From the cell containing the given text, extract its center point as (X, Y) coordinate. 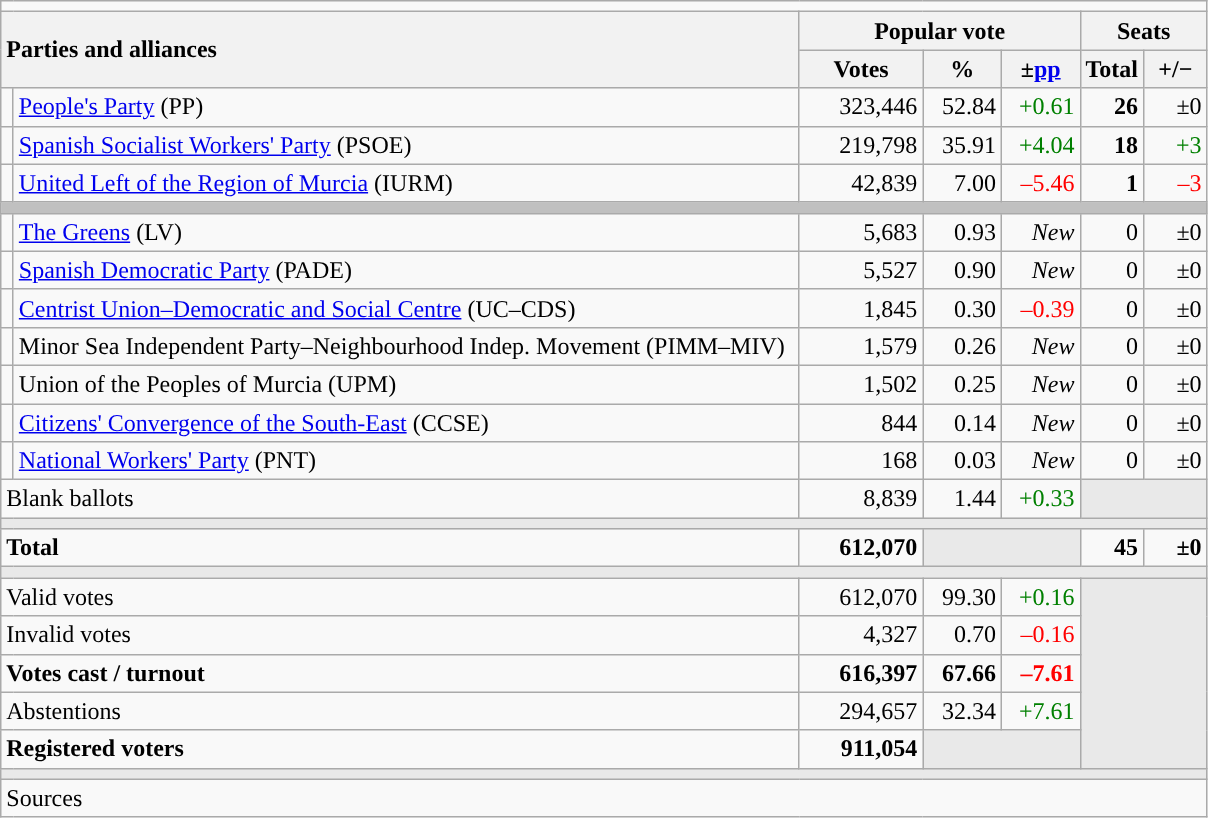
Seats (1144, 31)
0.03 (962, 461)
168 (861, 461)
1,845 (861, 308)
844 (861, 423)
4,327 (861, 635)
+7.61 (1040, 711)
1 (1112, 183)
18 (1112, 145)
United Left of the Region of Murcia (IURM) (406, 183)
+0.33 (1040, 499)
Union of the Peoples of Murcia (UPM) (406, 384)
67.66 (962, 673)
+0.16 (1040, 597)
+/− (1176, 69)
Spanish Socialist Workers' Party (PSOE) (406, 145)
911,054 (861, 749)
The Greens (LV) (406, 232)
–0.16 (1040, 635)
5,527 (861, 270)
0.26 (962, 346)
Minor Sea Independent Party–Neighbourhood Indep. Movement (PIMM–MIV) (406, 346)
1,502 (861, 384)
0.90 (962, 270)
Centrist Union–Democratic and Social Centre (UC–CDS) (406, 308)
8,839 (861, 499)
45 (1112, 548)
42,839 (861, 183)
Invalid votes (400, 635)
219,798 (861, 145)
52.84 (962, 107)
26 (1112, 107)
–3 (1176, 183)
294,657 (861, 711)
±pp (1040, 69)
National Workers' Party (PNT) (406, 461)
Blank ballots (400, 499)
1,579 (861, 346)
0.30 (962, 308)
Votes cast / turnout (400, 673)
0.70 (962, 635)
Popular vote (940, 31)
Parties and alliances (400, 50)
–5.46 (1040, 183)
+0.61 (1040, 107)
0.93 (962, 232)
–0.39 (1040, 308)
0.14 (962, 423)
–7.61 (1040, 673)
Spanish Democratic Party (PADE) (406, 270)
People's Party (PP) (406, 107)
5,683 (861, 232)
Votes (861, 69)
1.44 (962, 499)
Citizens' Convergence of the South-East (CCSE) (406, 423)
+3 (1176, 145)
323,446 (861, 107)
616,397 (861, 673)
Sources (604, 798)
+4.04 (1040, 145)
Abstentions (400, 711)
32.34 (962, 711)
% (962, 69)
7.00 (962, 183)
35.91 (962, 145)
Valid votes (400, 597)
99.30 (962, 597)
0.25 (962, 384)
Registered voters (400, 749)
